Extract the [X, Y] coordinate from the center of the cell holding the provided text.  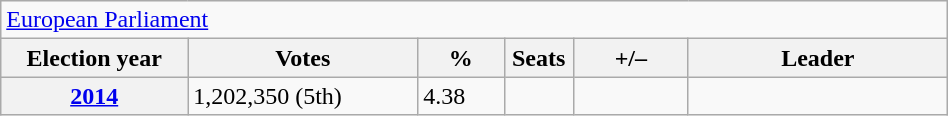
+/– [630, 58]
European Parliament [474, 20]
Election year [94, 58]
Leader [818, 58]
4.38 [461, 96]
% [461, 58]
Seats [538, 58]
1,202,350 (5th) [303, 96]
2014 [94, 96]
Votes [303, 58]
